Pinpoint the cell where the given text exists, returning its [X, Y] midpoint coordinate. 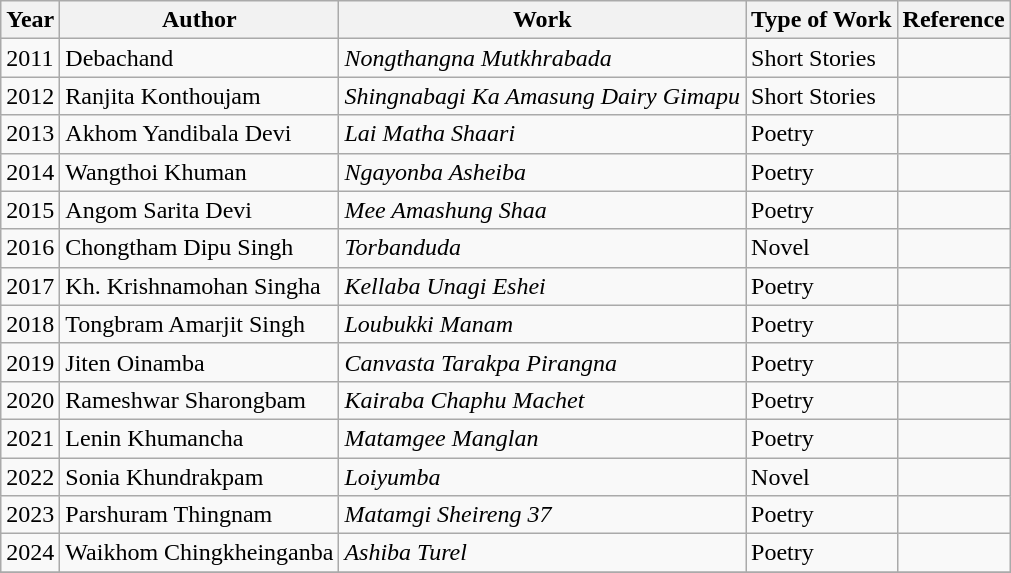
Jiten Oinamba [200, 362]
2013 [30, 134]
2014 [30, 172]
2024 [30, 553]
Shingnabagi Ka Amasung Dairy Gimapu [542, 96]
Canvasta Tarakpa Pirangna [542, 362]
Ngayonba Asheiba [542, 172]
2022 [30, 477]
2019 [30, 362]
Lai Matha Shaari [542, 134]
2015 [30, 210]
2023 [30, 515]
Angom Sarita Devi [200, 210]
Ashiba Turel [542, 553]
Lenin Khumancha [200, 438]
Waikhom Chingkheinganba [200, 553]
Matamgi Sheireng 37 [542, 515]
2018 [30, 324]
Type of Work [822, 20]
2011 [30, 58]
Wangthoi Khuman [200, 172]
Nongthangna Mutkhrabada [542, 58]
Reference [954, 20]
2016 [30, 248]
Parshuram Thingnam [200, 515]
Mee Amashung Shaa [542, 210]
Kellaba Unagi Eshei [542, 286]
Chongtham Dipu Singh [200, 248]
Tongbram Amarjit Singh [200, 324]
Kh. Krishnamohan Singha [200, 286]
Ranjita Konthoujam [200, 96]
Matamgee Manglan [542, 438]
Year [30, 20]
2012 [30, 96]
Work [542, 20]
Sonia Khundrakpam [200, 477]
2017 [30, 286]
Akhom Yandibala Devi [200, 134]
Loubukki Manam [542, 324]
2021 [30, 438]
Debachand [200, 58]
Kairaba Chaphu Machet [542, 400]
Rameshwar Sharongbam [200, 400]
Author [200, 20]
Torbanduda [542, 248]
2020 [30, 400]
Loiyumba [542, 477]
